Determine the [X, Y] coordinate at the center of the cell enclosing the given text.  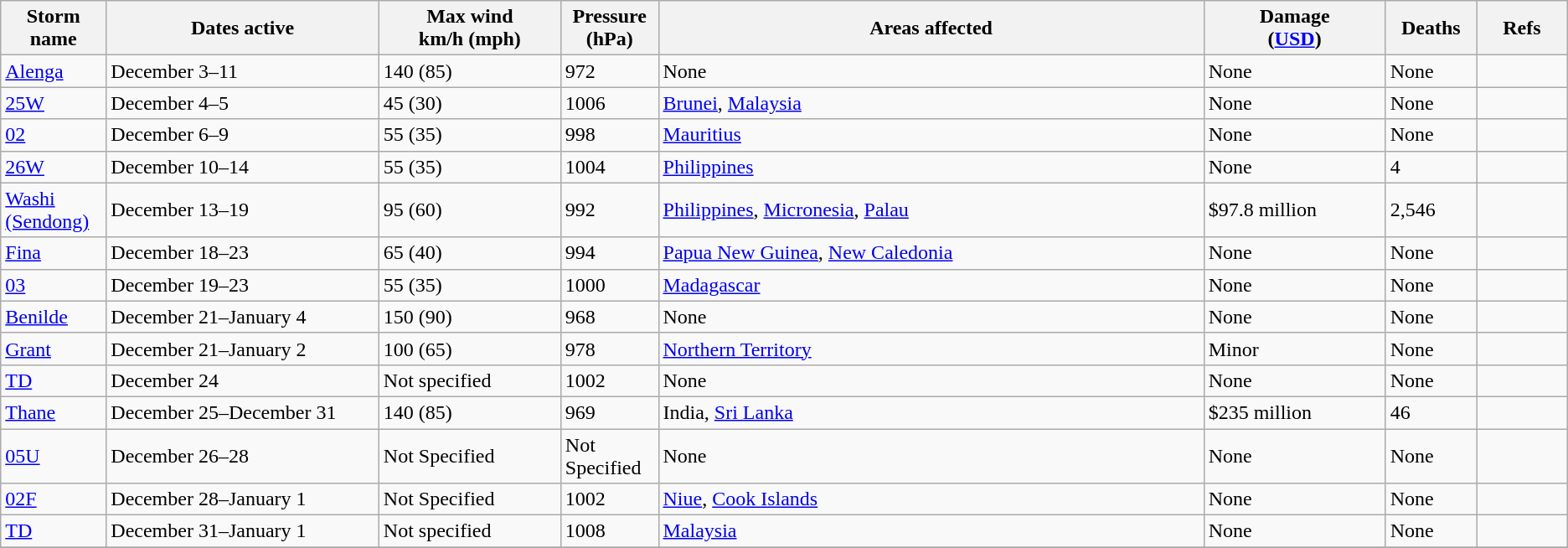
978 [610, 349]
1008 [610, 531]
25W [54, 103]
2,546 [1431, 209]
December 26–28 [243, 456]
Northern Territory [931, 349]
972 [610, 71]
Damage(USD) [1295, 28]
969 [610, 412]
05U [54, 456]
December 31–January 1 [243, 531]
02 [54, 135]
Refs [1523, 28]
Philippines [931, 167]
December 13–19 [243, 209]
03 [54, 285]
1004 [610, 167]
December 25–December 31 [243, 412]
Minor [1295, 349]
4 [1431, 167]
Mauritius [931, 135]
Benilde [54, 317]
December 19–23 [243, 285]
Deaths [1431, 28]
992 [610, 209]
Areas affected [931, 28]
Madagascar [931, 285]
994 [610, 253]
46 [1431, 412]
December 6–9 [243, 135]
Niue, Cook Islands [931, 499]
December 21–January 4 [243, 317]
December 10–14 [243, 167]
02F [54, 499]
December 24 [243, 380]
Malaysia [931, 531]
$235 million [1295, 412]
Grant [54, 349]
Alenga [54, 71]
December 21–January 2 [243, 349]
45 (30) [469, 103]
95 (60) [469, 209]
Brunei, Malaysia [931, 103]
Thane [54, 412]
1006 [610, 103]
Pressure(hPa) [610, 28]
Max windkm/h (mph) [469, 28]
India, Sri Lanka [931, 412]
December 18–23 [243, 253]
968 [610, 317]
Philippines, Micronesia, Palau [931, 209]
998 [610, 135]
December 4–5 [243, 103]
1000 [610, 285]
Fina [54, 253]
65 (40) [469, 253]
$97.8 million [1295, 209]
Papua New Guinea, New Caledonia [931, 253]
150 (90) [469, 317]
Storm name [54, 28]
Washi (Sendong) [54, 209]
100 (65) [469, 349]
December 28–January 1 [243, 499]
December 3–11 [243, 71]
26W [54, 167]
Dates active [243, 28]
